Provide the (x, y) coordinate of the cell's center where the given text is located.  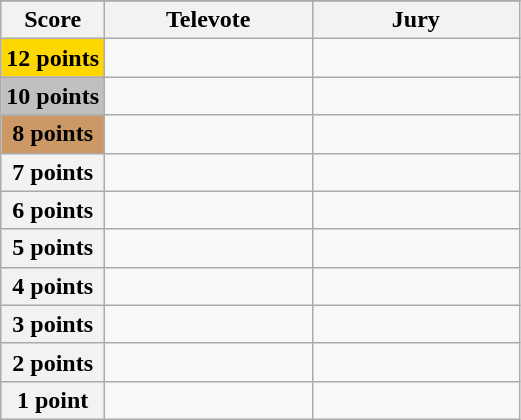
6 points (53, 210)
5 points (53, 248)
4 points (53, 286)
Jury (416, 20)
10 points (53, 96)
Score (53, 20)
7 points (53, 172)
2 points (53, 362)
12 points (53, 58)
3 points (53, 324)
1 point (53, 400)
8 points (53, 134)
Televote (209, 20)
